Return the [X, Y] coordinate for the center point of the cell that contains the specified text.  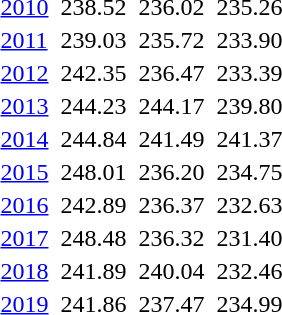
242.89 [94, 205]
235.72 [172, 40]
236.47 [172, 73]
239.03 [94, 40]
241.49 [172, 139]
244.17 [172, 106]
241.89 [94, 271]
236.20 [172, 172]
244.84 [94, 139]
244.23 [94, 106]
242.35 [94, 73]
248.01 [94, 172]
236.32 [172, 238]
240.04 [172, 271]
236.37 [172, 205]
248.48 [94, 238]
